Detect which cell encompasses the target text, then output its (X, Y) center coordinate. 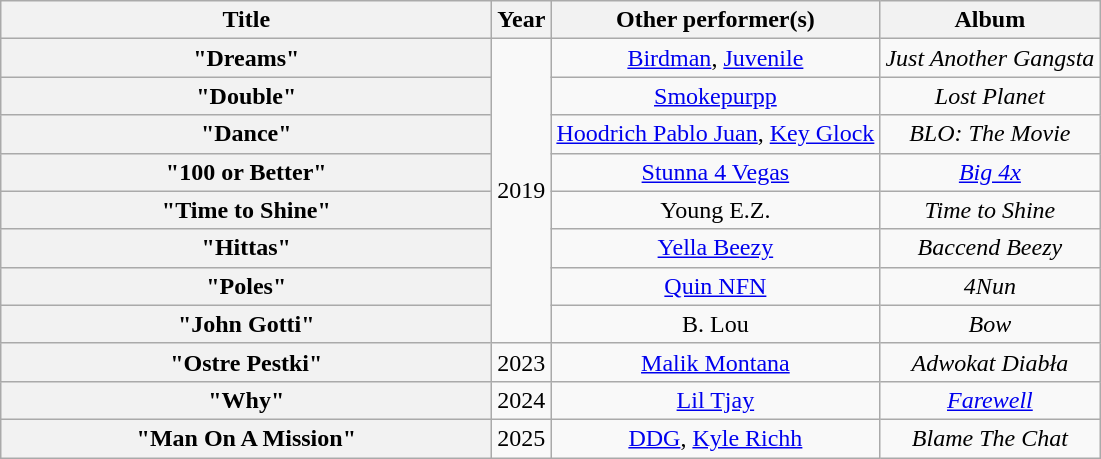
Big 4x (990, 172)
Title (246, 20)
Year (522, 20)
Album (990, 20)
BLO: The Movie (990, 134)
"Man On A Mission" (246, 438)
"Poles" (246, 286)
"Ostre Pestki" (246, 362)
DDG, Kyle Richh (716, 438)
Bow (990, 324)
4Nun (990, 286)
Other performer(s) (716, 20)
2019 (522, 191)
Malik Montana (716, 362)
"Time to Shine" (246, 210)
Just Another Gangsta (990, 58)
Baccend Beezy (990, 248)
"Dreams" (246, 58)
B. Lou (716, 324)
"Hittas" (246, 248)
2025 (522, 438)
Adwokat Diabła (990, 362)
Birdman, Juvenile (716, 58)
"Dance" (246, 134)
Quin NFN (716, 286)
"Double" (246, 96)
Lil Tjay (716, 400)
"Why" (246, 400)
Farewell (990, 400)
Smokepurpp (716, 96)
Hoodrich Pablo Juan, Key Glock (716, 134)
Yella Beezy (716, 248)
Stunna 4 Vegas (716, 172)
Lost Planet (990, 96)
2024 (522, 400)
"John Gotti" (246, 324)
Young E.Z. (716, 210)
2023 (522, 362)
"100 or Better" (246, 172)
Blame The Chat (990, 438)
Time to Shine (990, 210)
